Search for the cell housing the specified text and yield its [x, y] center coordinate. 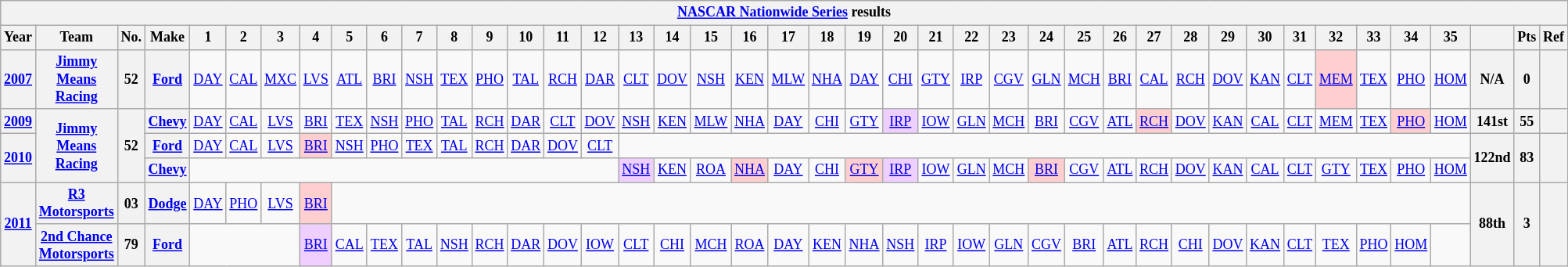
29 [1228, 38]
2007 [19, 79]
20 [901, 38]
24 [1046, 38]
03 [131, 204]
2010 [19, 157]
Year [19, 38]
15 [710, 38]
6 [385, 38]
Team [77, 38]
2011 [19, 224]
19 [864, 38]
No. [131, 38]
Make [167, 38]
17 [788, 38]
16 [750, 38]
9 [490, 38]
27 [1154, 38]
1 [208, 38]
21 [936, 38]
30 [1265, 38]
0 [1527, 79]
32 [1336, 38]
122nd [1492, 157]
28 [1190, 38]
MXC [281, 79]
14 [673, 38]
31 [1300, 38]
88th [1492, 224]
35 [1451, 38]
26 [1120, 38]
5 [349, 38]
2 [244, 38]
33 [1373, 38]
79 [131, 245]
34 [1411, 38]
8 [454, 38]
83 [1527, 157]
2009 [19, 121]
22 [971, 38]
18 [827, 38]
10 [526, 38]
4 [316, 38]
13 [637, 38]
Dodge [167, 204]
Pts [1527, 38]
Ref [1554, 38]
NASCAR Nationwide Series results [784, 13]
141st [1492, 121]
12 [600, 38]
R3 Motorsports [77, 204]
2nd Chance Motorsports [77, 245]
11 [563, 38]
N/A [1492, 79]
25 [1084, 38]
55 [1527, 121]
23 [1009, 38]
7 [419, 38]
